Locate the cell with the specified text and output its [X, Y] center coordinate. 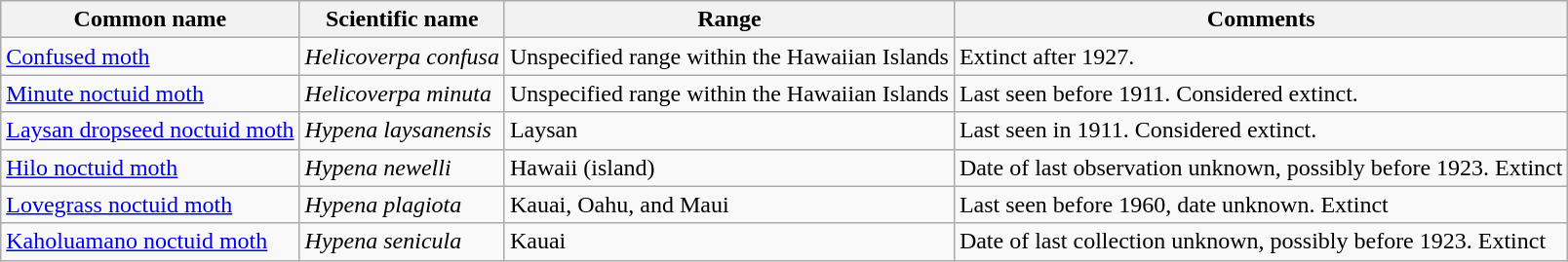
Hawaii (island) [729, 168]
Lovegrass noctuid moth [150, 205]
Hilo noctuid moth [150, 168]
Extinct after 1927. [1261, 56]
Minute noctuid moth [150, 94]
Date of last observation unknown, possibly before 1923. Extinct [1261, 168]
Hypena plagiota [402, 205]
Range [729, 19]
Hypena newelli [402, 168]
Kauai, Oahu, and Maui [729, 205]
Laysan [729, 131]
Kaholuamano noctuid moth [150, 242]
Common name [150, 19]
Comments [1261, 19]
Last seen before 1911. Considered extinct. [1261, 94]
Helicoverpa minuta [402, 94]
Last seen before 1960, date unknown. Extinct [1261, 205]
Helicoverpa confusa [402, 56]
Laysan dropseed noctuid moth [150, 131]
Last seen in 1911. Considered extinct. [1261, 131]
Confused moth [150, 56]
Scientific name [402, 19]
Date of last collection unknown, possibly before 1923. Extinct [1261, 242]
Kauai [729, 242]
Hypena laysanensis [402, 131]
Hypena senicula [402, 242]
